Determine the (X, Y) coordinate at the center of the cell enclosing the given text.  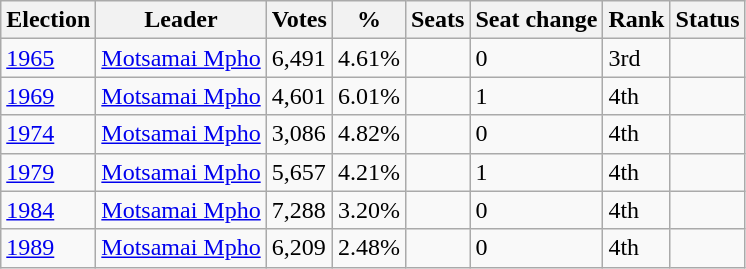
Election (48, 20)
Leader (181, 20)
6.01% (368, 96)
Seats (437, 20)
Rank (636, 20)
Votes (299, 20)
Status (708, 20)
1984 (48, 210)
1969 (48, 96)
4.61% (368, 58)
3,086 (299, 134)
5,657 (299, 172)
Seat change (536, 20)
1974 (48, 134)
% (368, 20)
1979 (48, 172)
3.20% (368, 210)
7,288 (299, 210)
1989 (48, 248)
6,209 (299, 248)
4.21% (368, 172)
4.82% (368, 134)
6,491 (299, 58)
1965 (48, 58)
3rd (636, 58)
2.48% (368, 248)
4,601 (299, 96)
